From the cell containing the given text, extract its center point as [x, y] coordinate. 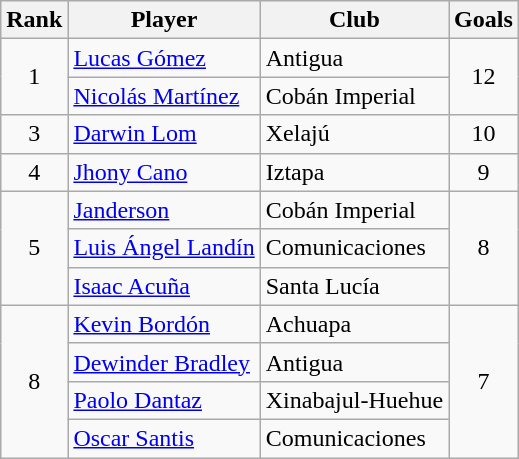
9 [484, 172]
Goals [484, 20]
Oscar Santis [164, 438]
7 [484, 381]
Xinabajul-Huehue [354, 400]
5 [34, 248]
Paolo Dantaz [164, 400]
4 [34, 172]
Iztapa [354, 172]
3 [34, 134]
Luis Ángel Landín [164, 248]
Jhony Cano [164, 172]
Kevin Bordón [164, 324]
1 [34, 77]
Darwin Lom [164, 134]
Santa Lucía [354, 286]
Player [164, 20]
Achuapa [354, 324]
Lucas Gómez [164, 58]
Nicolás Martínez [164, 96]
Dewinder Bradley [164, 362]
12 [484, 77]
Rank [34, 20]
Janderson [164, 210]
Isaac Acuña [164, 286]
Xelajú [354, 134]
Club [354, 20]
10 [484, 134]
